Extract the [x, y] coordinate from the center of the cell holding the provided text.  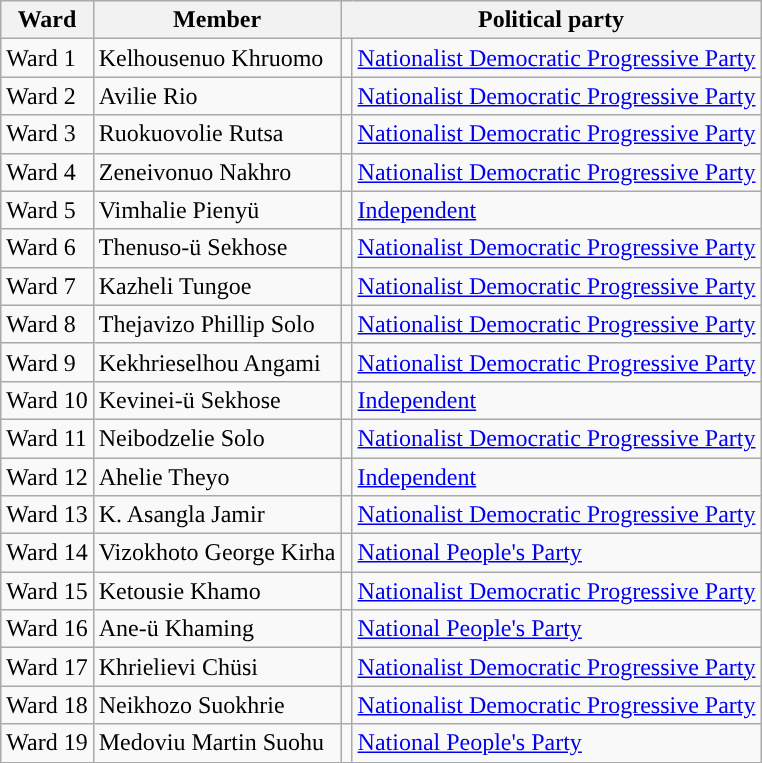
K. Asangla Jamir [217, 515]
Ward 2 [47, 96]
Ahelie Theyo [217, 477]
Member [217, 20]
Zeneivonuo Nakhro [217, 172]
Medoviu Martin Suohu [217, 743]
Ward 13 [47, 515]
Neikhozo Suokhrie [217, 705]
Ward 3 [47, 134]
Ward [47, 20]
Ward 4 [47, 172]
Political party [551, 20]
Neibodzelie Solo [217, 438]
Ane-ü Khaming [217, 629]
Ward 10 [47, 400]
Thenuso-ü Sekhose [217, 248]
Ward 17 [47, 667]
Ward 5 [47, 210]
Avilie Rio [217, 96]
Ward 14 [47, 553]
Ward 9 [47, 362]
Ruokuovolie Rutsa [217, 134]
Khrielievi Chüsi [217, 667]
Kekhrieselhou Angami [217, 362]
Ward 19 [47, 743]
Ward 6 [47, 248]
Ward 12 [47, 477]
Kevinei-ü Sekhose [217, 400]
Ward 16 [47, 629]
Ward 11 [47, 438]
Ward 18 [47, 705]
Thejavizo Phillip Solo [217, 324]
Ketousie Khamo [217, 591]
Ward 7 [47, 286]
Vimhalie Pienyü [217, 210]
Ward 8 [47, 324]
Kelhousenuo Khruomo [217, 58]
Vizokhoto George Kirha [217, 553]
Ward 1 [47, 58]
Ward 15 [47, 591]
Kazheli Tungoe [217, 286]
